Capture the cell that displays the provided text and extract its [X, Y] central coordinate. 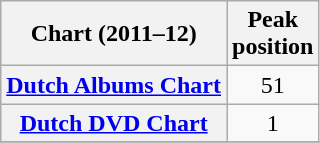
51 [273, 85]
Chart (2011–12) [114, 34]
Dutch DVD Chart [114, 123]
Dutch Albums Chart [114, 85]
1 [273, 123]
Peakposition [273, 34]
